Find where the given text appears and provide that cell's center as [x, y] coordinate. 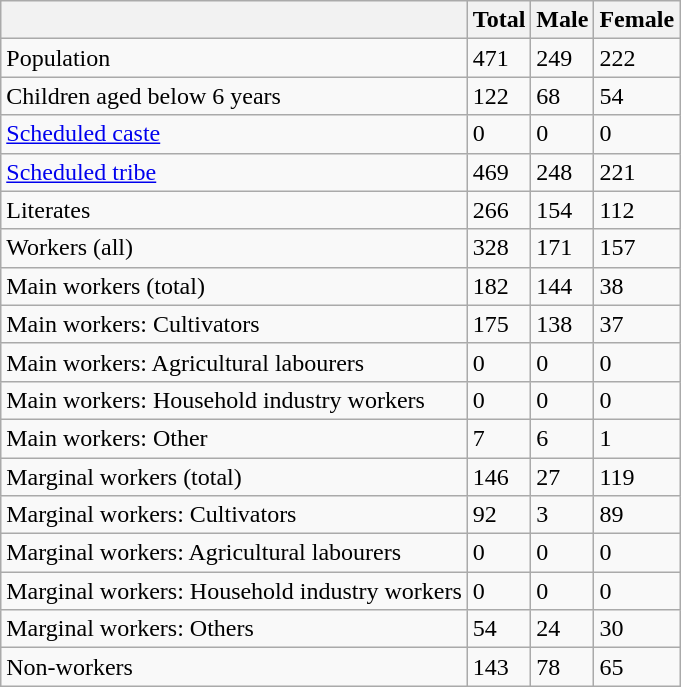
78 [562, 667]
7 [499, 438]
Workers (all) [234, 248]
266 [499, 210]
Main workers: Agricultural labourers [234, 362]
221 [637, 172]
37 [637, 324]
119 [637, 477]
Main workers: Household industry workers [234, 400]
182 [499, 286]
248 [562, 172]
68 [562, 96]
Female [637, 20]
328 [499, 248]
30 [637, 629]
222 [637, 58]
Marginal workers (total) [234, 477]
65 [637, 667]
138 [562, 324]
Marginal workers: Others [234, 629]
3 [562, 515]
471 [499, 58]
157 [637, 248]
1 [637, 438]
Main workers (total) [234, 286]
Children aged below 6 years [234, 96]
Male [562, 20]
Literates [234, 210]
92 [499, 515]
122 [499, 96]
Marginal workers: Agricultural labourers [234, 553]
Total [499, 20]
Marginal workers: Household industry workers [234, 591]
89 [637, 515]
6 [562, 438]
112 [637, 210]
24 [562, 629]
171 [562, 248]
Marginal workers: Cultivators [234, 515]
Main workers: Other [234, 438]
154 [562, 210]
249 [562, 58]
146 [499, 477]
38 [637, 286]
469 [499, 172]
143 [499, 667]
Population [234, 58]
175 [499, 324]
27 [562, 477]
Non-workers [234, 667]
Main workers: Cultivators [234, 324]
144 [562, 286]
Scheduled caste [234, 134]
Scheduled tribe [234, 172]
